From the cell containing the given text, extract its center point as [x, y] coordinate. 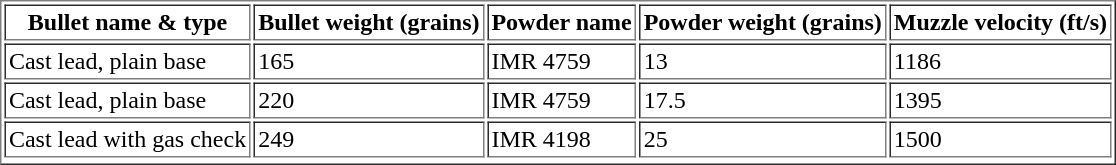
IMR 4198 [562, 140]
Bullet weight (grains) [369, 22]
1395 [1000, 100]
249 [369, 140]
Powder weight (grains) [762, 22]
1500 [1000, 140]
13 [762, 62]
17.5 [762, 100]
220 [369, 100]
Muzzle velocity (ft/s) [1000, 22]
165 [369, 62]
Powder name [562, 22]
25 [762, 140]
1186 [1000, 62]
Cast lead with gas check [127, 140]
Bullet name & type [127, 22]
